Detect which cell encompasses the target text, then output its (X, Y) center coordinate. 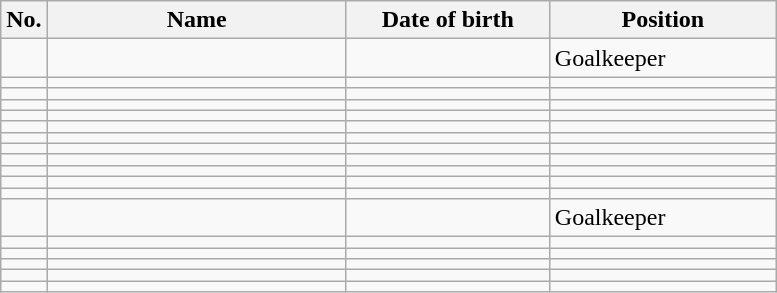
Name (196, 20)
No. (24, 20)
Date of birth (448, 20)
Position (662, 20)
